Search for the cell housing the specified text and yield its (X, Y) center coordinate. 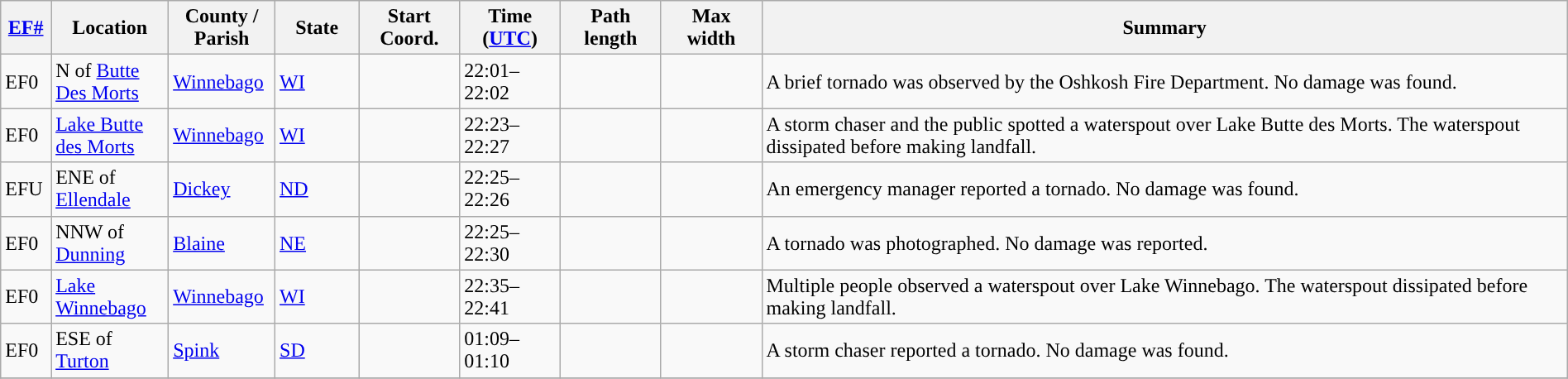
Time (UTC) (510, 28)
A tornado was photographed. No damage was reported. (1164, 243)
ENE of Ellendale (110, 189)
A storm chaser and the public spotted a waterspout over Lake Butte des Morts. The waterspout dissipated before making landfall. (1164, 136)
Lake Winnebago (110, 296)
ESE of Turton (110, 351)
N of Butte Des Morts (110, 81)
Location (110, 28)
NNW of Dunning (110, 243)
22:25–22:26 (510, 189)
SD (318, 351)
EFU (26, 189)
Blaine (222, 243)
22:25–22:30 (510, 243)
22:23–22:27 (510, 136)
A brief tornado was observed by the Oshkosh Fire Department. No damage was found. (1164, 81)
ND (318, 189)
01:09–01:10 (510, 351)
Path length (610, 28)
22:01–22:02 (510, 81)
22:35–22:41 (510, 296)
Lake Butte des Morts (110, 136)
NE (318, 243)
State (318, 28)
Summary (1164, 28)
An emergency manager reported a tornado. No damage was found. (1164, 189)
Spink (222, 351)
EF# (26, 28)
Dickey (222, 189)
Multiple people observed a waterspout over Lake Winnebago. The waterspout dissipated before making landfall. (1164, 296)
A storm chaser reported a tornado. No damage was found. (1164, 351)
County / Parish (222, 28)
Start Coord. (409, 28)
Max width (711, 28)
